For the text-containing cell, return its midpoint in [x, y] coordinate format. 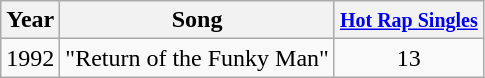
13 [408, 58]
Song [198, 20]
1992 [30, 58]
Hot Rap Singles [408, 20]
"Return of the Funky Man" [198, 58]
Year [30, 20]
